Locate the cell with the specified text and output its [x, y] center coordinate. 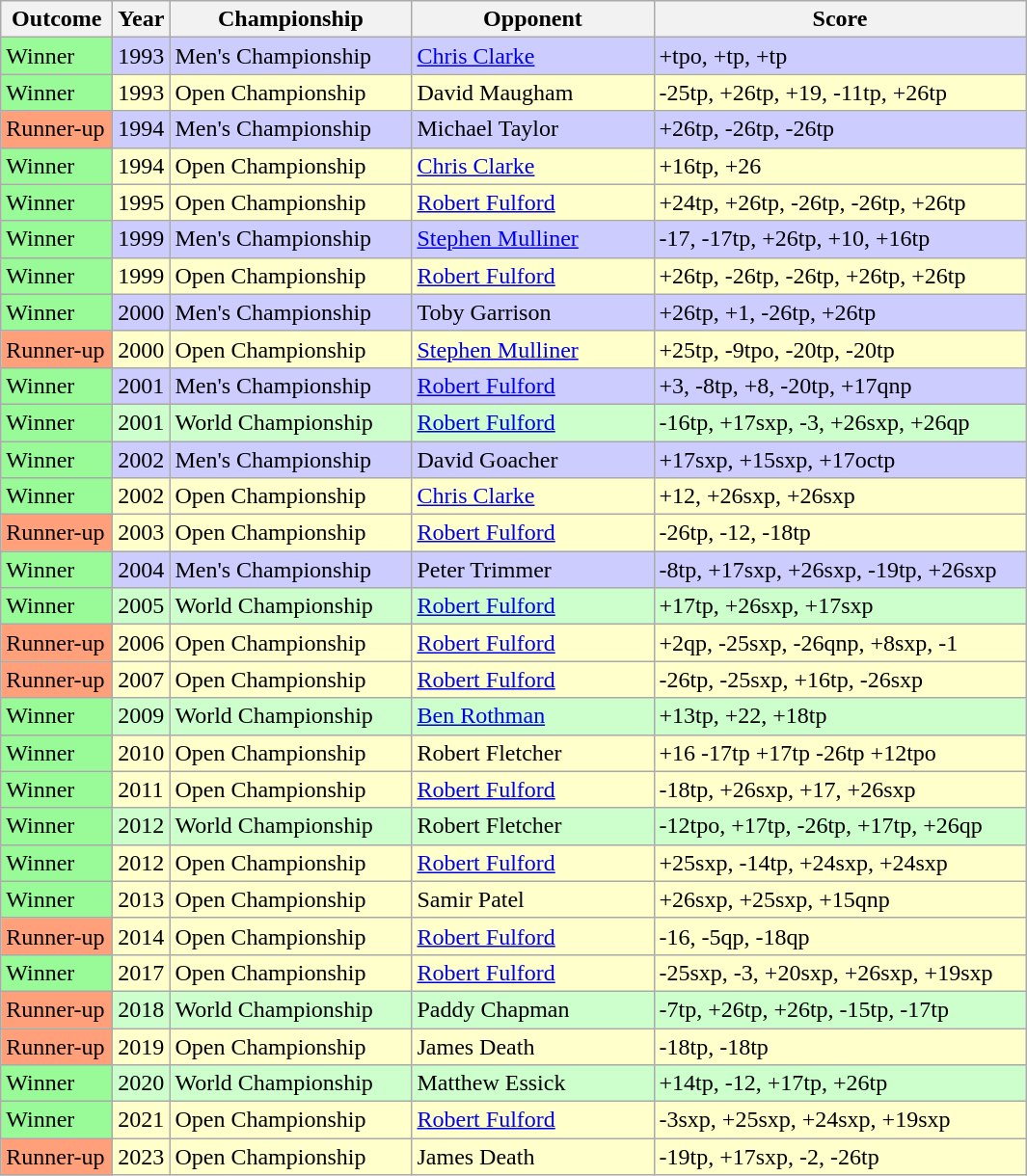
2010 [141, 753]
+26tp, -26tp, -26tp, +26tp, +26tp [840, 276]
-16tp, +17sxp, -3, +26sxp, +26qp [840, 422]
Matthew Essick [532, 1083]
+3, -8tp, +8, -20tp, +17qnp [840, 386]
2005 [141, 606]
Score [840, 19]
2013 [141, 899]
+26tp, -26tp, -26tp [840, 129]
Peter Trimmer [532, 570]
+16tp, +26 [840, 166]
+16 -17tp +17tp -26tp +12tpo [840, 753]
+25tp, -9tpo, -20tp, -20tp [840, 349]
+tpo, +tp, +tp [840, 56]
David Maugham [532, 93]
+25sxp, -14tp, +24sxp, +24sxp [840, 863]
+17tp, +26sxp, +17sxp [840, 606]
-26tp, -25sxp, +16tp, -26sxp [840, 680]
2017 [141, 973]
2018 [141, 1009]
2020 [141, 1083]
+24tp, +26tp, -26tp, -26tp, +26tp [840, 202]
Outcome [57, 19]
-18tp, +26sxp, +17, +26sxp [840, 789]
Paddy Chapman [532, 1009]
-8tp, +17sxp, +26sxp, -19tp, +26sxp [840, 570]
-25sxp, -3, +20sxp, +26sxp, +19sxp [840, 973]
2014 [141, 936]
+14tp, -12, +17tp, +26tp [840, 1083]
2011 [141, 789]
Toby Garrison [532, 312]
1995 [141, 202]
2019 [141, 1046]
Championship [291, 19]
2006 [141, 643]
+12, +26sxp, +26sxp [840, 496]
-18tp, -18tp [840, 1046]
-17, -17tp, +26tp, +10, +16tp [840, 239]
+26tp, +1, -26tp, +26tp [840, 312]
Opponent [532, 19]
Michael Taylor [532, 129]
Samir Patel [532, 899]
+17sxp, +15sxp, +17octp [840, 460]
-3sxp, +25sxp, +24sxp, +19sxp [840, 1120]
2003 [141, 533]
-16, -5qp, -18qp [840, 936]
2004 [141, 570]
+2qp, -25sxp, -26qnp, +8sxp, -1 [840, 643]
-12tpo, +17tp, -26tp, +17tp, +26qp [840, 826]
+13tp, +22, +18tp [840, 716]
-25tp, +26tp, +19, -11tp, +26tp [840, 93]
Ben Rothman [532, 716]
2009 [141, 716]
2023 [141, 1157]
-26tp, -12, -18tp [840, 533]
2021 [141, 1120]
2007 [141, 680]
David Goacher [532, 460]
Year [141, 19]
-7tp, +26tp, +26tp, -15tp, -17tp [840, 1009]
-19tp, +17sxp, -2, -26tp [840, 1157]
+26sxp, +25sxp, +15qnp [840, 899]
